Provide the (X, Y) coordinate of the cell's center where the given text is located.  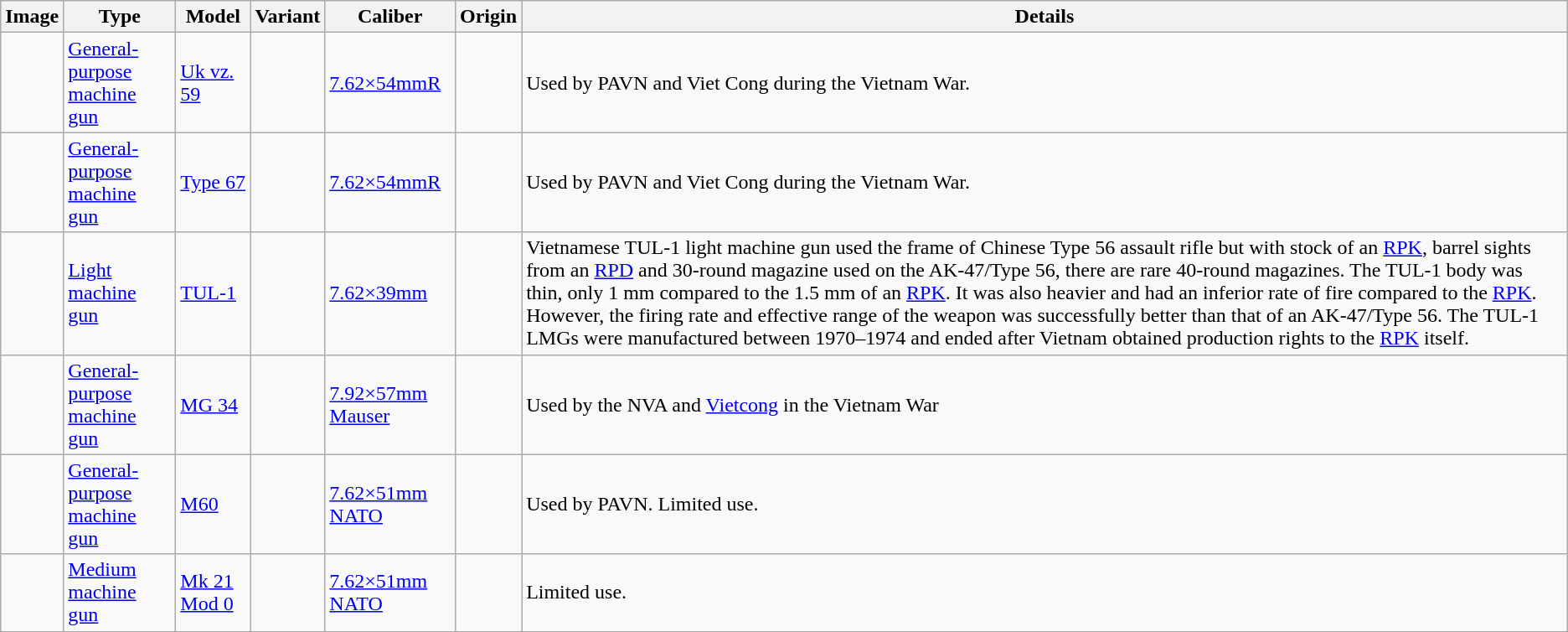
Uk vz. 59 (213, 82)
Details (1045, 17)
Caliber (390, 17)
Limited use. (1045, 593)
TUL-1 (213, 293)
Variant (288, 17)
M60 (213, 505)
MG 34 (213, 404)
Mk 21 Mod 0 (213, 593)
Used by the NVA and Vietcong in the Vietnam War (1045, 404)
Used by PAVN. Limited use. (1045, 505)
7.92×57mm Mauser (390, 404)
Type 67 (213, 183)
Model (213, 17)
7.62×39mm (390, 293)
Type (120, 17)
Image (32, 17)
Medium machine gun (120, 593)
Light machine gun (120, 293)
Origin (489, 17)
